Identify which cell holds the provided text, then report its (x, y) central coordinate. 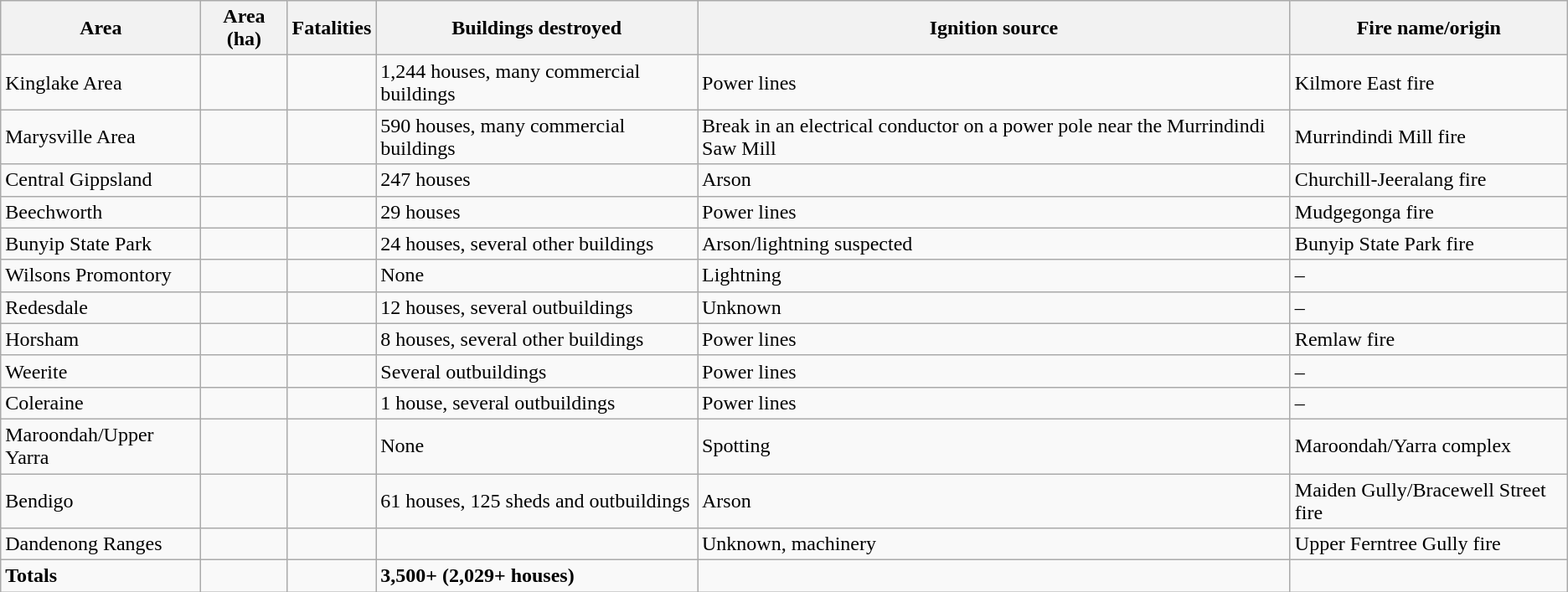
Coleraine (101, 403)
1 house, several outbuildings (537, 403)
Arson/lightning suspected (993, 244)
247 houses (537, 180)
29 houses (537, 212)
12 houses, several outbuildings (537, 307)
Kilmore East fire (1429, 82)
Area (101, 28)
3,500+ (2,029+ houses) (537, 576)
Totals (101, 576)
Marysville Area (101, 137)
Bendigo (101, 501)
Remlaw fire (1429, 339)
Murrindindi Mill fire (1429, 137)
Maiden Gully/Bracewell Street fire (1429, 501)
Area (ha) (245, 28)
Break in an electrical conductor on a power pole near the Murrindindi Saw Mill (993, 137)
Weerite (101, 371)
Mudgegonga fire (1429, 212)
Spotting (993, 445)
Lightning (993, 275)
Unknown, machinery (993, 544)
Wilsons Promontory (101, 275)
Fire name/origin (1429, 28)
Beechworth (101, 212)
Kinglake Area (101, 82)
24 houses, several other buildings (537, 244)
590 houses, many commercial buildings (537, 137)
Central Gippsland (101, 180)
Buildings destroyed (537, 28)
Bunyip State Park fire (1429, 244)
1,244 houses, many commercial buildings (537, 82)
Bunyip State Park (101, 244)
Ignition source (993, 28)
61 houses, 125 sheds and outbuildings (537, 501)
Fatalities (332, 28)
Churchill-Jeeralang fire (1429, 180)
Horsham (101, 339)
Several outbuildings (537, 371)
8 houses, several other buildings (537, 339)
Dandenong Ranges (101, 544)
Unknown (993, 307)
Maroondah/Upper Yarra (101, 445)
Redesdale (101, 307)
Upper Ferntree Gully fire (1429, 544)
Maroondah/Yarra complex (1429, 445)
